Extract the [X, Y] coordinate from the center of the cell holding the provided text.  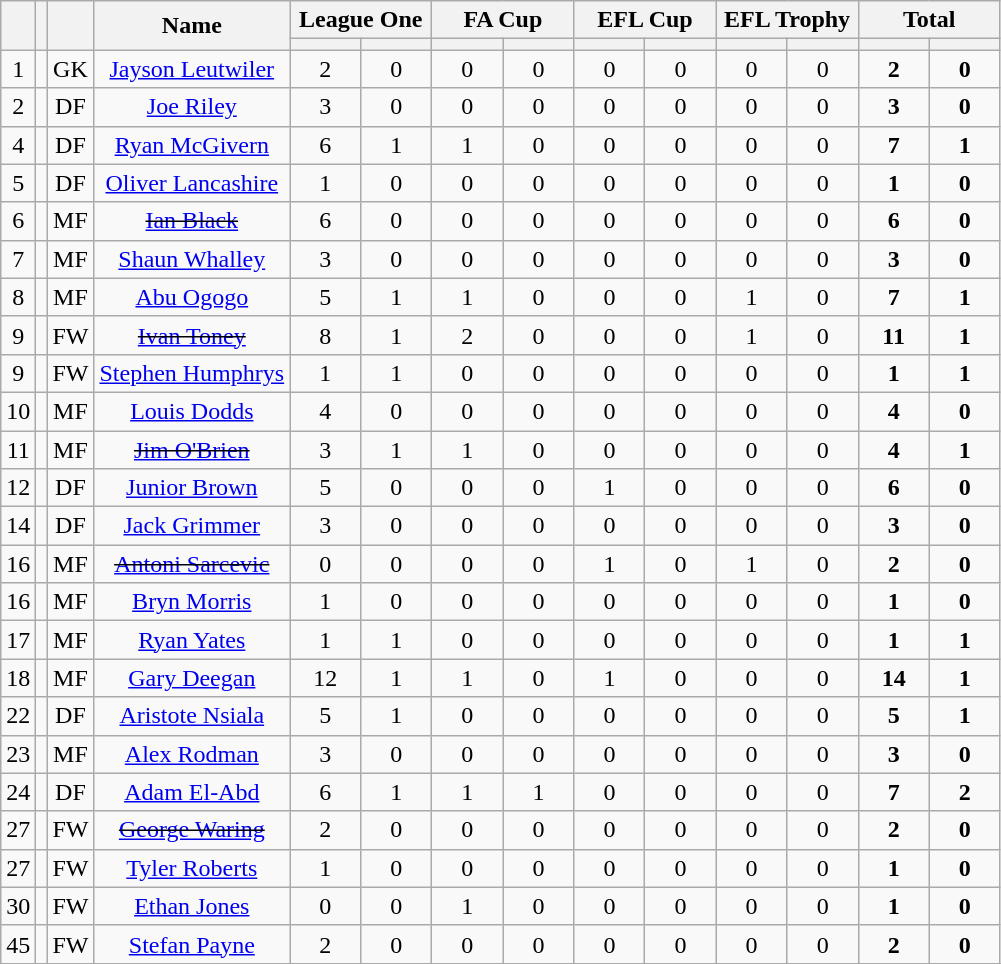
Oliver Lancashire [192, 183]
GK [70, 69]
Ethan Jones [192, 906]
Ryan Yates [192, 640]
Louis Dodds [192, 411]
Ian Black [192, 221]
Joe Riley [192, 107]
George Waring [192, 830]
45 [18, 944]
24 [18, 792]
Ivan Toney [192, 335]
Antoni Sarcevic [192, 564]
FA Cup [503, 20]
Total [929, 20]
Jayson Leutwiler [192, 69]
Stephen Humphrys [192, 373]
17 [18, 640]
Jack Grimmer [192, 526]
30 [18, 906]
23 [18, 754]
Alex Rodman [192, 754]
10 [18, 411]
EFL Cup [645, 20]
Aristote Nsiala [192, 716]
Adam El-Abd [192, 792]
Shaun Whalley [192, 259]
Name [192, 26]
Jim O'Brien [192, 449]
Junior Brown [192, 488]
League One [361, 20]
EFL Trophy [787, 20]
Abu Ogogo [192, 297]
Stefan Payne [192, 944]
Bryn Morris [192, 602]
Ryan McGivern [192, 145]
22 [18, 716]
18 [18, 678]
Gary Deegan [192, 678]
Tyler Roberts [192, 868]
